Locate the cell with the specified text and output its [X, Y] center coordinate. 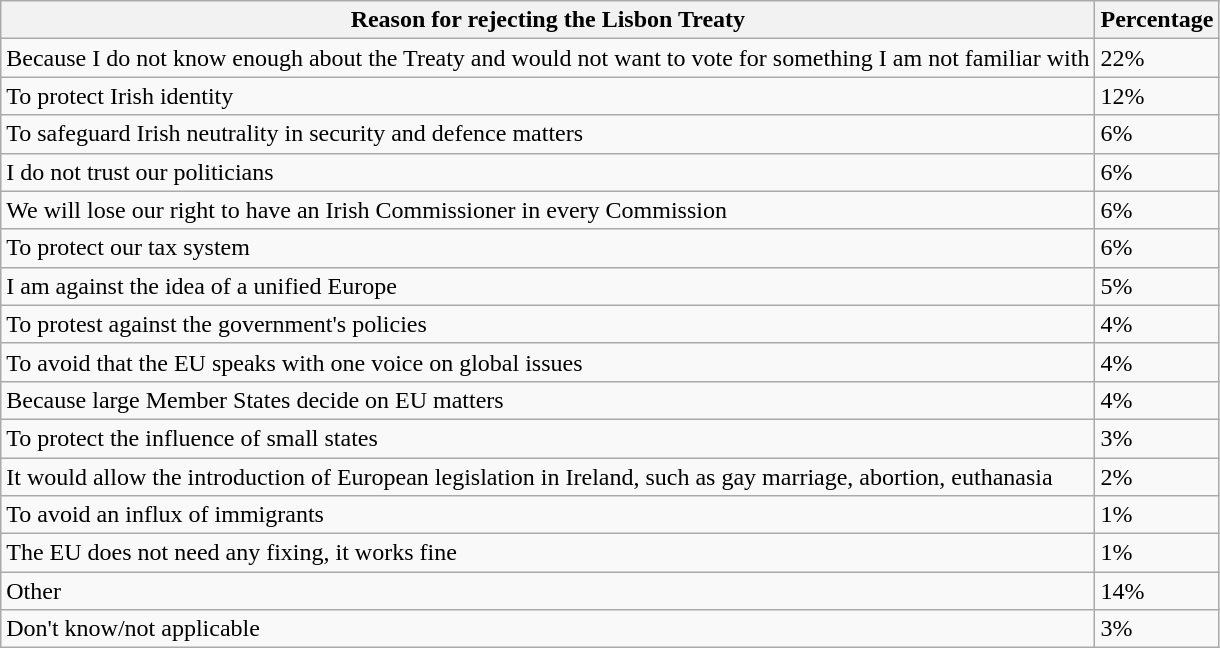
To safeguard Irish neutrality in security and defence matters [548, 134]
It would allow the introduction of European legislation in Ireland, such as gay marriage, abortion, euthanasia [548, 477]
To protest against the government's policies [548, 324]
Because I do not know enough about the Treaty and would not want to vote for something I am not familiar with [548, 58]
Other [548, 591]
14% [1157, 591]
Because large Member States decide on EU matters [548, 400]
5% [1157, 286]
I do not trust our politicians [548, 172]
To protect Irish identity [548, 96]
2% [1157, 477]
I am against the idea of a unified Europe [548, 286]
The EU does not need any fixing, it works fine [548, 553]
Don't know/not applicable [548, 629]
22% [1157, 58]
Reason for rejecting the Lisbon Treaty [548, 20]
To avoid an influx of immigrants [548, 515]
We will lose our right to have an Irish Commissioner in every Commission [548, 210]
To protect the influence of small states [548, 438]
To protect our tax system [548, 248]
12% [1157, 96]
To avoid that the EU speaks with one voice on global issues [548, 362]
Percentage [1157, 20]
